Provide the (x, y) coordinate of the cell's center where the given text is located.  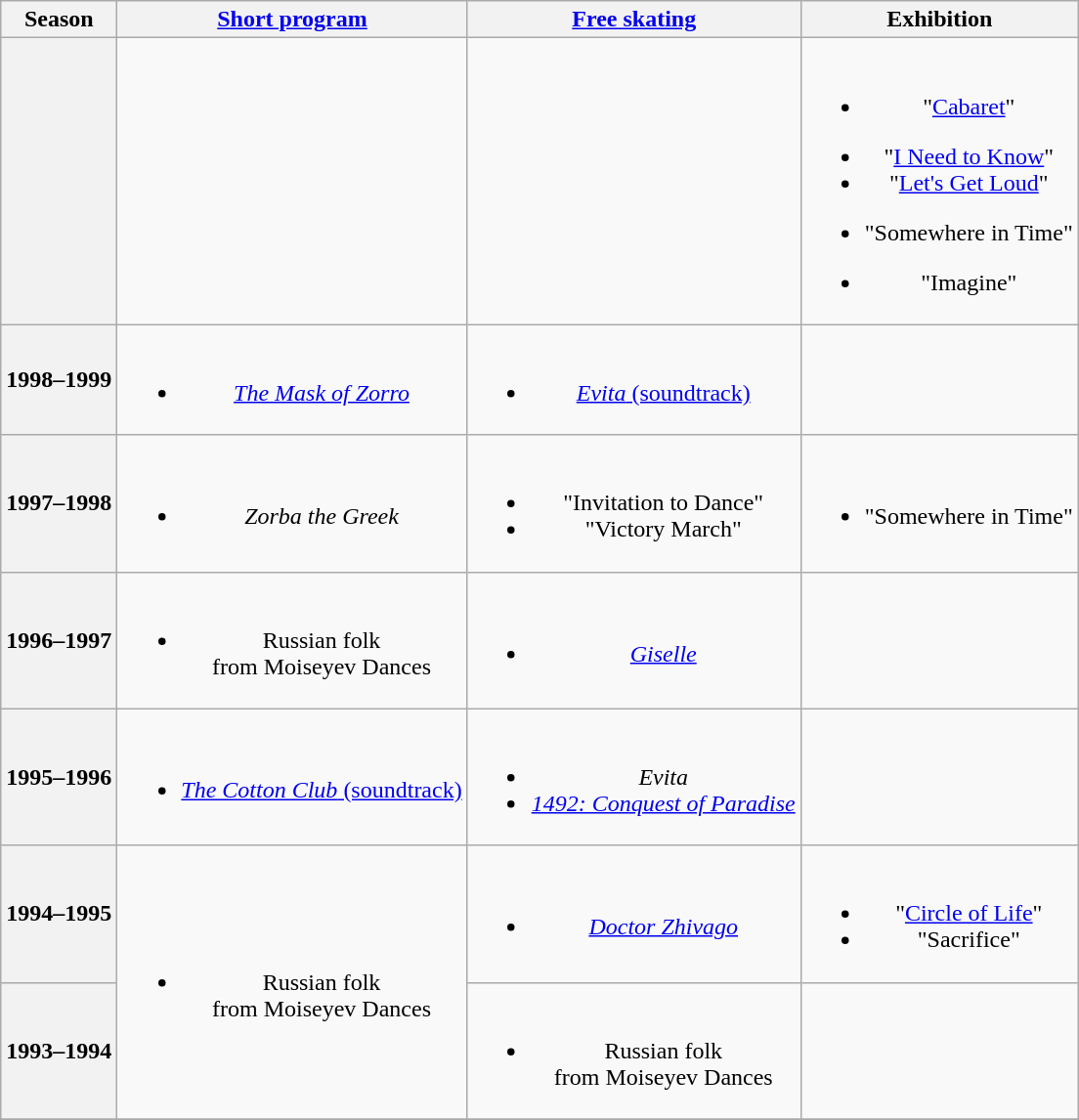
1997–1998 (59, 503)
Evita 1492: Conquest of Paradise (633, 777)
1995–1996 (59, 777)
"Cabaret""I Need to Know""Let's Get Loud""Somewhere in Time""Imagine" (939, 182)
The Cotton Club (soundtrack) (292, 777)
1996–1997 (59, 640)
Season (59, 20)
Exhibition (939, 20)
1993–1994 (59, 1051)
Zorba the Greek (292, 503)
1998–1999 (59, 379)
"Somewhere in Time" (939, 503)
1994–1995 (59, 914)
Short program (292, 20)
"Circle of Life""Sacrifice" (939, 914)
The Mask of Zorro (292, 379)
Evita (soundtrack) (633, 379)
Free skating (633, 20)
Giselle (633, 640)
"Invitation to Dance""Victory March" (633, 503)
Doctor Zhivago (633, 914)
